Locate the cell with the specified text and output its (X, Y) center coordinate. 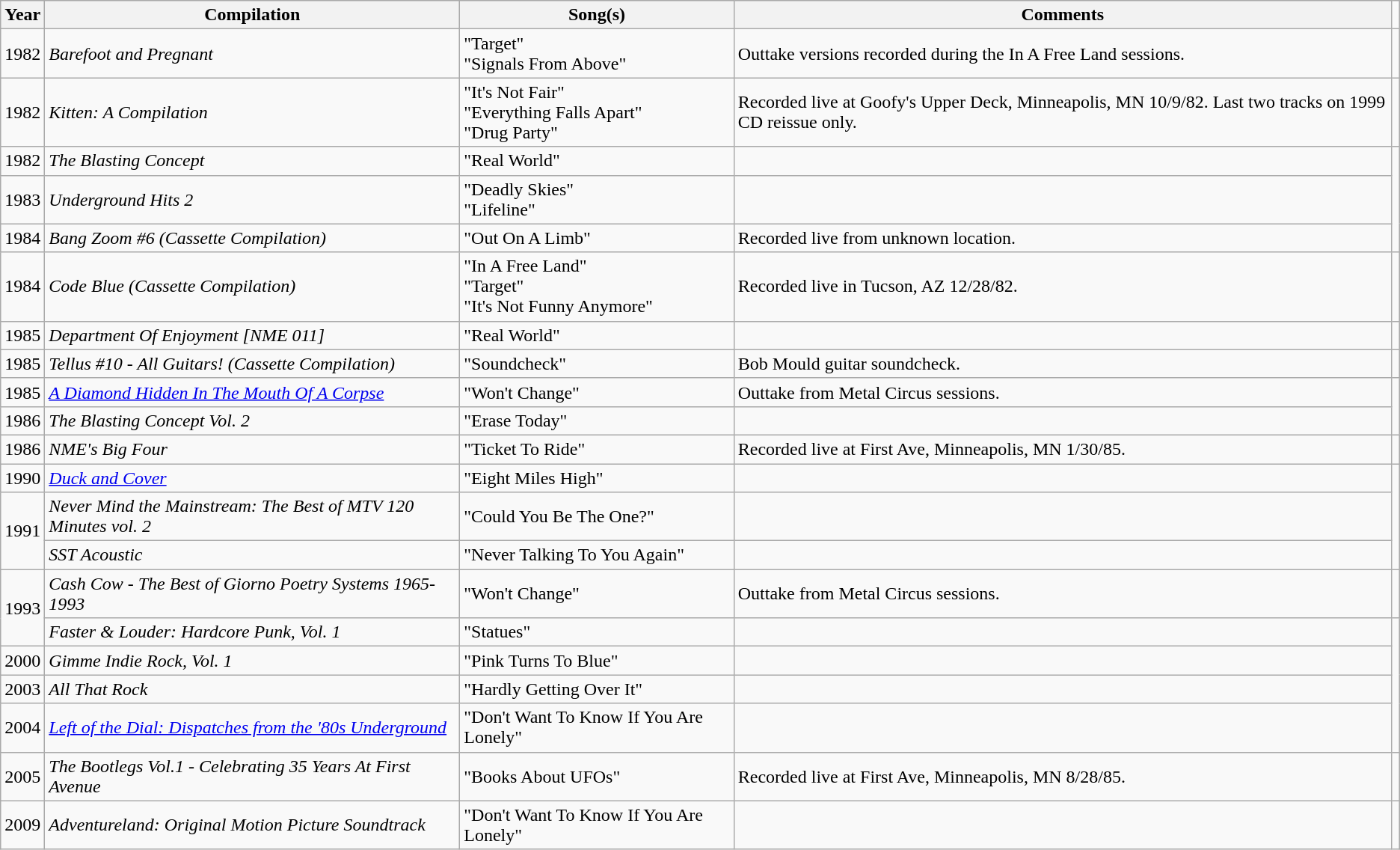
"Statues" (597, 632)
Left of the Dial: Dispatches from the '80s Underground (253, 727)
NME's Big Four (253, 449)
"Pink Turns To Blue" (597, 661)
"In A Free Land""Target""It's Not Funny Anymore" (597, 287)
Cash Cow - The Best of Giorno Poetry Systems 1965-1993 (253, 594)
Bob Mould guitar soundcheck. (1062, 364)
1993 (22, 608)
1991 (22, 531)
Gimme Indie Rock, Vol. 1 (253, 661)
1983 (22, 199)
"Could You Be The One?" (597, 516)
Duck and Cover (253, 478)
"Hardly Getting Over It" (597, 689)
"Out On A Limb" (597, 238)
"Ticket To Ride" (597, 449)
"Never Talking To You Again" (597, 555)
Department Of Enjoyment [NME 011] (253, 335)
2009 (22, 825)
2004 (22, 727)
"Erase Today" (597, 421)
Recorded live at First Ave, Minneapolis, MN 8/28/85. (1062, 777)
The Blasting Concept Vol. 2 (253, 421)
Adventureland: Original Motion Picture Soundtrack (253, 825)
Underground Hits 2 (253, 199)
2000 (22, 661)
1990 (22, 478)
Recorded live at First Ave, Minneapolis, MN 1/30/85. (1062, 449)
Tellus #10 - All Guitars! (Cassette Compilation) (253, 364)
Faster & Louder: Hardcore Punk, Vol. 1 (253, 632)
Bang Zoom #6 (Cassette Compilation) (253, 238)
Barefoot and Pregnant (253, 54)
Recorded live from unknown location. (1062, 238)
"Target""Signals From Above" (597, 54)
Year (22, 15)
SST Acoustic (253, 555)
Kitten: A Compilation (253, 112)
The Blasting Concept (253, 161)
All That Rock (253, 689)
"It's Not Fair""Everything Falls Apart""Drug Party" (597, 112)
Outtake versions recorded during the In A Free Land sessions. (1062, 54)
Code Blue (Cassette Compilation) (253, 287)
Compilation (253, 15)
2003 (22, 689)
"Deadly Skies""Lifeline" (597, 199)
Recorded live at Goofy's Upper Deck, Minneapolis, MN 10/9/82. Last two tracks on 1999 CD reissue only. (1062, 112)
2005 (22, 777)
"Books About UFOs" (597, 777)
Song(s) (597, 15)
Never Mind the Mainstream: The Best of MTV 120 Minutes vol. 2 (253, 516)
A Diamond Hidden In The Mouth Of A Corpse (253, 392)
Comments (1062, 15)
The Bootlegs Vol.1 - Celebrating 35 Years At First Avenue (253, 777)
"Eight Miles High" (597, 478)
"Soundcheck" (597, 364)
Recorded live in Tucson, AZ 12/28/82. (1062, 287)
